Search for the cell housing the specified text and yield its [X, Y] center coordinate. 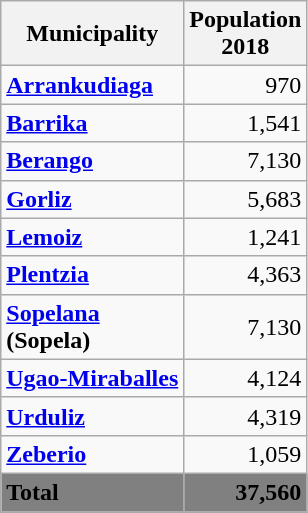
Arrankudiaga [92, 85]
37,560 [246, 492]
Barrika [92, 123]
Berango [92, 161]
1,059 [246, 454]
1,241 [246, 237]
Lemoiz [92, 237]
5,683 [246, 199]
Ugao-Miraballes [92, 378]
Urduliz [92, 416]
Population2018 [246, 34]
Plentzia [92, 275]
4,363 [246, 275]
Gorliz [92, 199]
Total [92, 492]
970 [246, 85]
4,124 [246, 378]
Sopelana(Sopela) [92, 326]
Municipality [92, 34]
4,319 [246, 416]
Zeberio [92, 454]
1,541 [246, 123]
